Return (x, y) of the center of cell containing provided text 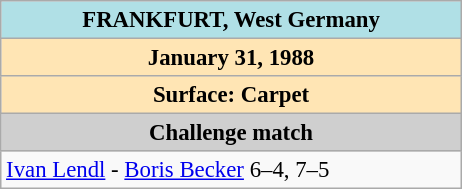
FRANKFURT, West Germany (232, 20)
January 31, 1988 (232, 58)
Ivan Lendl - Boris Becker 6–4, 7–5 (232, 170)
Challenge match (232, 133)
Surface: Carpet (232, 95)
